Output the [X, Y] coordinate of the center of the cell containing the given text.  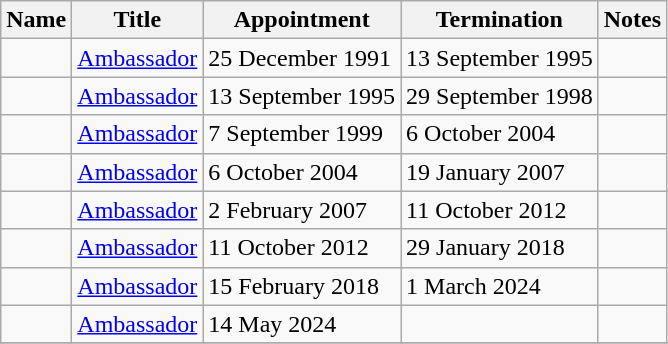
7 September 1999 [302, 134]
19 January 2007 [500, 172]
29 January 2018 [500, 248]
1 March 2024 [500, 286]
2 February 2007 [302, 210]
14 May 2024 [302, 324]
Title [138, 20]
15 February 2018 [302, 286]
29 September 1998 [500, 96]
Notes [632, 20]
25 December 1991 [302, 58]
Name [36, 20]
Appointment [302, 20]
Termination [500, 20]
